Return the [x, y] coordinate for the center point of the cell that contains the specified text.  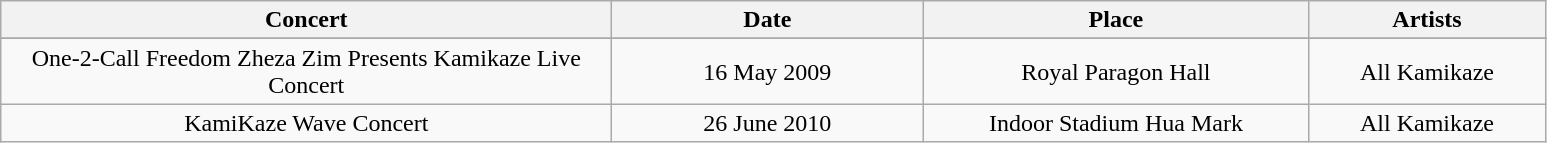
Place [1116, 20]
Indoor Stadium Hua Mark [1116, 123]
KamiKaze Wave Concert [306, 123]
Date [768, 20]
16 May 2009 [768, 72]
Concert [306, 20]
Royal Paragon Hall [1116, 72]
26 June 2010 [768, 123]
Artists [1427, 20]
One-2-Call Freedom Zheza Zim Presents Kamikaze Live Concert [306, 72]
